For the text-containing cell, return its midpoint in (x, y) coordinate format. 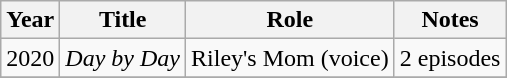
Notes (450, 20)
Day by Day (123, 58)
Title (123, 20)
Riley's Mom (voice) (290, 58)
2020 (30, 58)
Role (290, 20)
2 episodes (450, 58)
Year (30, 20)
